Capture the cell that displays the provided text and extract its (X, Y) central coordinate. 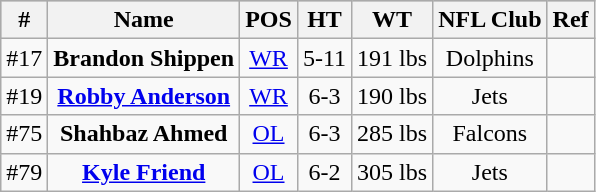
Ref (570, 20)
#79 (24, 172)
Falcons (490, 134)
5-11 (324, 58)
Robby Anderson (144, 96)
6-2 (324, 172)
HT (324, 20)
305 lbs (392, 172)
# (24, 20)
POS (269, 20)
#75 (24, 134)
Brandon Shippen (144, 58)
191 lbs (392, 58)
Name (144, 20)
#17 (24, 58)
285 lbs (392, 134)
#19 (24, 96)
Shahbaz Ahmed (144, 134)
Kyle Friend (144, 172)
NFL Club (490, 20)
Dolphins (490, 58)
WT (392, 20)
190 lbs (392, 96)
